Pinpoint the cell where the given text exists, returning its (x, y) midpoint coordinate. 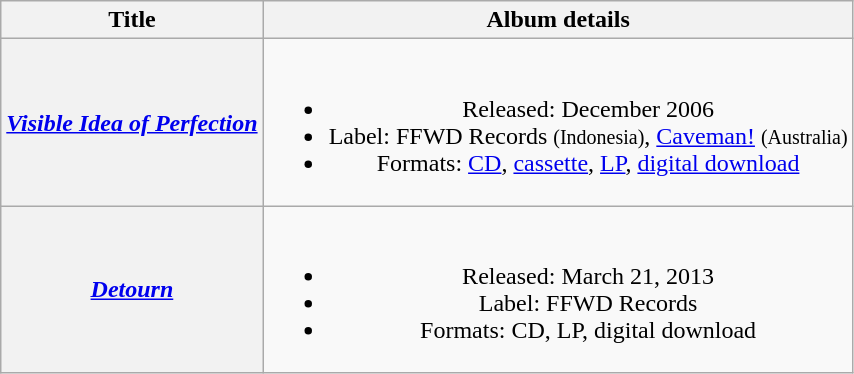
Visible Idea of Perfection (132, 122)
Album details (558, 20)
Released: March 21, 2013Label: FFWD RecordsFormats: CD, LP, digital download (558, 290)
Title (132, 20)
Released: December 2006Label: FFWD Records (Indonesia), Caveman! (Australia)Formats: CD, cassette, LP, digital download (558, 122)
Detourn (132, 290)
